Search for the cell housing the specified text and yield its (x, y) center coordinate. 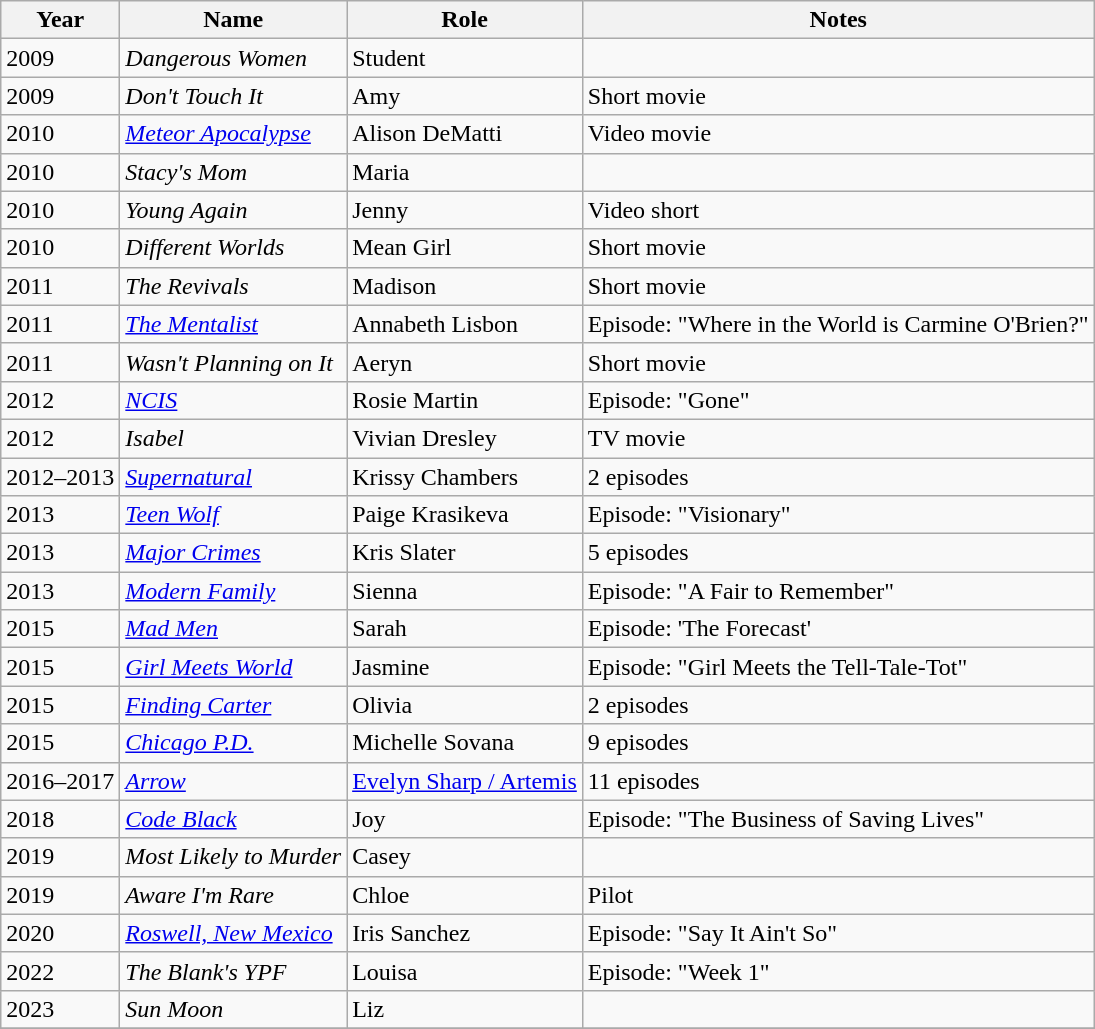
Michelle Sovana (465, 743)
Year (60, 20)
Arrow (234, 781)
Episode: "The Business of Saving Lives" (838, 819)
Olivia (465, 705)
Modern Family (234, 591)
Amy (465, 96)
Kris Slater (465, 553)
Roswell, New Mexico (234, 933)
Teen Wolf (234, 515)
Casey (465, 857)
Chloe (465, 895)
Episode: "Week 1" (838, 971)
Episode: 'The Forecast' (838, 629)
TV movie (838, 438)
Mean Girl (465, 248)
Don't Touch It (234, 96)
2020 (60, 933)
Episode: "Gone" (838, 400)
11 episodes (838, 781)
5 episodes (838, 553)
Video short (838, 210)
Supernatural (234, 477)
Sarah (465, 629)
Annabeth Lisbon (465, 324)
Sun Moon (234, 1009)
Chicago P.D. (234, 743)
Student (465, 58)
The Blank's YPF (234, 971)
9 episodes (838, 743)
Vivian Dresley (465, 438)
The Mentalist (234, 324)
Video movie (838, 134)
2022 (60, 971)
Wasn't Planning on It (234, 362)
Episode: "Girl Meets the Tell-Tale-Tot" (838, 667)
Notes (838, 20)
Mad Men (234, 629)
Jenny (465, 210)
2018 (60, 819)
Liz (465, 1009)
Paige Krasikeva (465, 515)
Code Black (234, 819)
Episode: "A Fair to Remember" (838, 591)
NCIS (234, 400)
2023 (60, 1009)
Evelyn Sharp / Artemis (465, 781)
Dangerous Women (234, 58)
The Revivals (234, 286)
Aeryn (465, 362)
Jasmine (465, 667)
Name (234, 20)
Role (465, 20)
Joy (465, 819)
Stacy's Mom (234, 172)
Major Crimes (234, 553)
Madison (465, 286)
Most Likely to Murder (234, 857)
Rosie Martin (465, 400)
Episode: "Say It Ain't So" (838, 933)
Iris Sanchez (465, 933)
Meteor Apocalypse (234, 134)
Louisa (465, 971)
Krissy Chambers (465, 477)
Episode: "Where in the World is Carmine O'Brien?" (838, 324)
Episode: "Visionary" (838, 515)
Alison DeMatti (465, 134)
Maria (465, 172)
Young Again (234, 210)
2012–2013 (60, 477)
Aware I'm Rare (234, 895)
Different Worlds (234, 248)
Finding Carter (234, 705)
Sienna (465, 591)
Girl Meets World (234, 667)
2016–2017 (60, 781)
Isabel (234, 438)
Pilot (838, 895)
